Locate the cell with the specified text and output its (x, y) center coordinate. 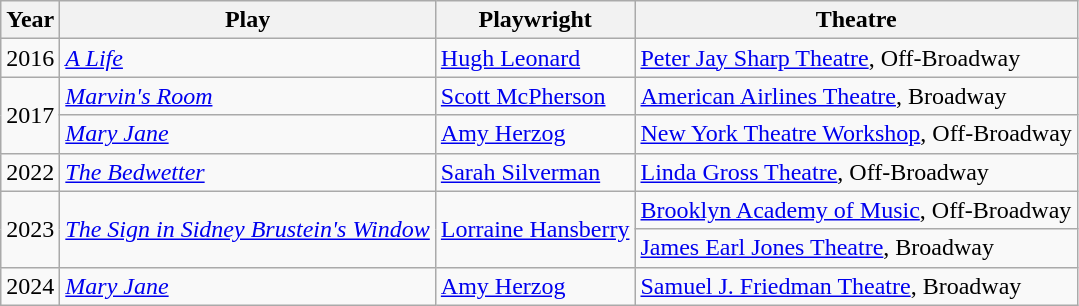
The Sign in Sidney Brustein's Window (248, 229)
2017 (30, 115)
Samuel J. Friedman Theatre, Broadway (856, 286)
James Earl Jones Theatre, Broadway (856, 248)
Linda Gross Theatre, Off-Broadway (856, 172)
2022 (30, 172)
New York Theatre Workshop, Off-Broadway (856, 134)
2024 (30, 286)
Hugh Leonard (535, 58)
A Life (248, 58)
Brooklyn Academy of Music, Off-Broadway (856, 210)
Play (248, 20)
Year (30, 20)
Scott McPherson (535, 96)
Lorraine Hansberry (535, 229)
The Bedwetter (248, 172)
2023 (30, 229)
Marvin's Room (248, 96)
Peter Jay Sharp Theatre, Off-Broadway (856, 58)
American Airlines Theatre, Broadway (856, 96)
2016 (30, 58)
Sarah Silverman (535, 172)
Theatre (856, 20)
Playwright (535, 20)
